Provide the [X, Y] coordinate of the cell's center where the given text is located.  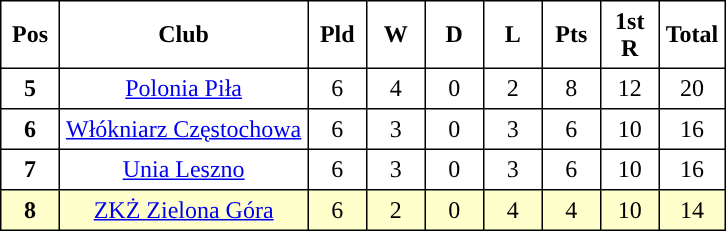
14 [692, 210]
Pld [337, 35]
20 [692, 88]
W [395, 35]
Unia Leszno [184, 169]
Total [692, 35]
Pts [571, 35]
5 [30, 88]
7 [30, 169]
D [454, 35]
ZKŻ Zielona Góra [184, 210]
1st R [629, 35]
Włókniarz Częstochowa [184, 129]
Club [184, 35]
12 [629, 88]
Pos [30, 35]
Polonia Piła [184, 88]
L [512, 35]
